Identify which cell holds the provided text, then report its (X, Y) central coordinate. 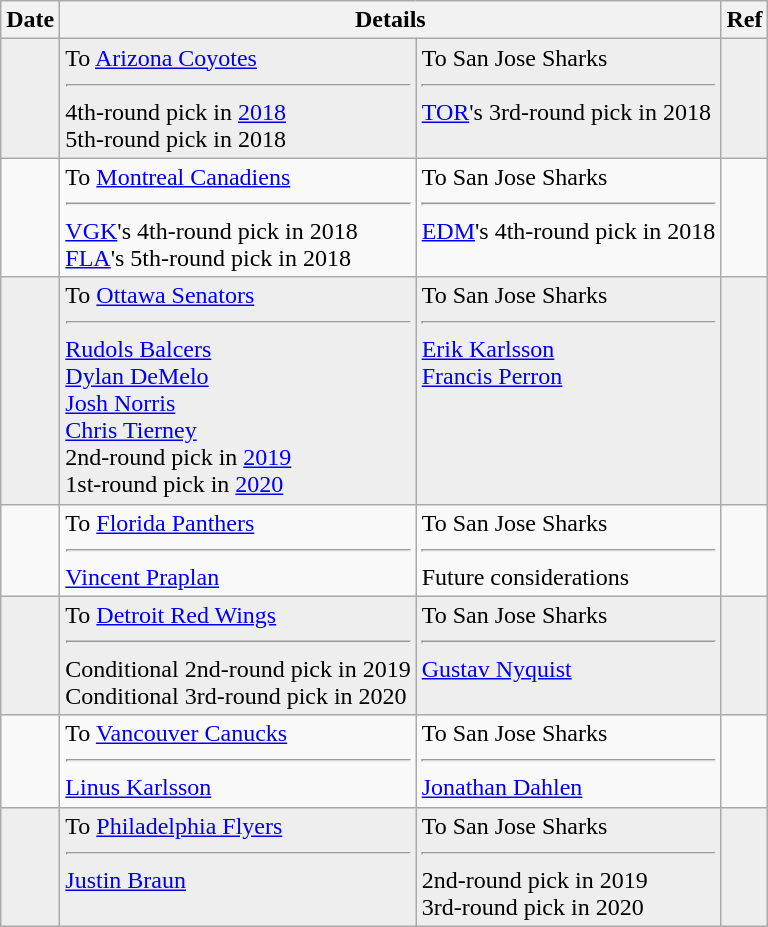
Date (30, 20)
To Detroit Red WingsConditional 2nd-round pick in 2019Conditional 3rd-round pick in 2020 (238, 656)
Ref (744, 20)
To Arizona Coyotes4th-round pick in 20185th-round pick in 2018 (238, 98)
To San Jose SharksJonathan Dahlen (568, 761)
To San Jose SharksFuture considerations (568, 550)
To San Jose SharksTOR's 3rd-round pick in 2018 (568, 98)
To San Jose Sharks2nd-round pick in 20193rd-round pick in 2020 (568, 866)
To Montreal CanadiensVGK's 4th-round pick in 2018FLA's 5th-round pick in 2018 (238, 218)
To San Jose SharksErik KarlssonFrancis Perron (568, 390)
To Ottawa SenatorsRudols BalcersDylan DeMeloJosh NorrisChris Tierney2nd-round pick in 20191st-round pick in 2020 (238, 390)
To San Jose SharksGustav Nyquist (568, 656)
Details (390, 20)
To Vancouver CanucksLinus Karlsson (238, 761)
To Florida PanthersVincent Praplan (238, 550)
To San Jose SharksEDM's 4th-round pick in 2018 (568, 218)
To Philadelphia FlyersJustin Braun (238, 866)
